Determine the (X, Y) coordinate at the center of the cell enclosing the given text.  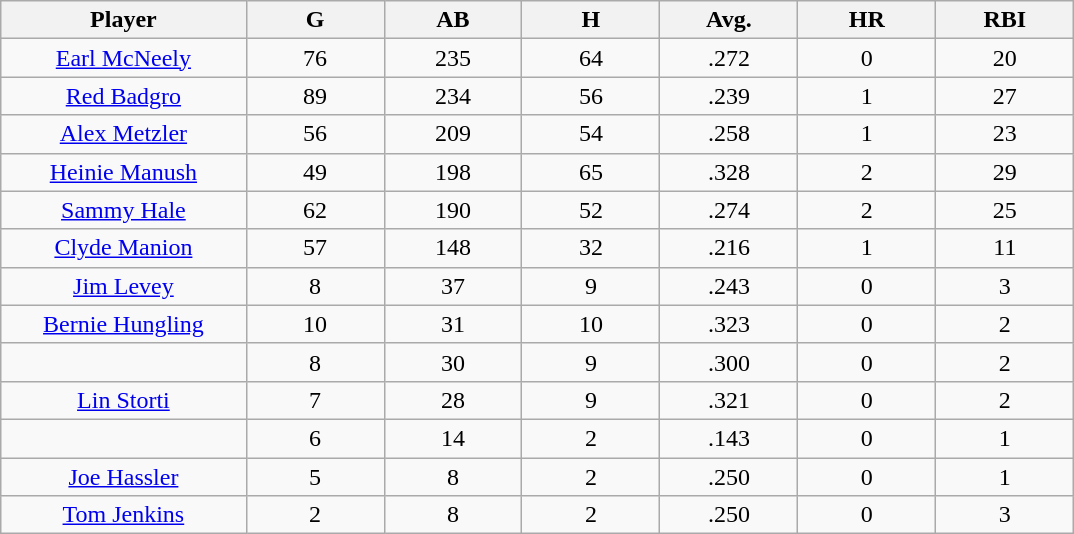
5 (315, 477)
32 (591, 248)
Heinie Manush (124, 172)
Player (124, 20)
Bernie Hungling (124, 324)
.274 (729, 210)
27 (1005, 96)
Red Badgro (124, 96)
30 (453, 362)
6 (315, 438)
.258 (729, 134)
37 (453, 286)
Joe Hassler (124, 477)
AB (453, 20)
.272 (729, 58)
Avg. (729, 20)
Earl McNeely (124, 58)
52 (591, 210)
25 (1005, 210)
209 (453, 134)
49 (315, 172)
.239 (729, 96)
20 (1005, 58)
235 (453, 58)
23 (1005, 134)
14 (453, 438)
31 (453, 324)
54 (591, 134)
Jim Levey (124, 286)
148 (453, 248)
62 (315, 210)
Clyde Manion (124, 248)
.323 (729, 324)
.243 (729, 286)
Sammy Hale (124, 210)
28 (453, 400)
.216 (729, 248)
198 (453, 172)
65 (591, 172)
.328 (729, 172)
234 (453, 96)
190 (453, 210)
Alex Metzler (124, 134)
Lin Storti (124, 400)
HR (867, 20)
57 (315, 248)
G (315, 20)
89 (315, 96)
Tom Jenkins (124, 515)
.143 (729, 438)
7 (315, 400)
.300 (729, 362)
.321 (729, 400)
11 (1005, 248)
H (591, 20)
29 (1005, 172)
64 (591, 58)
76 (315, 58)
RBI (1005, 20)
